Output the [X, Y] coordinate of the center of the cell containing the given text.  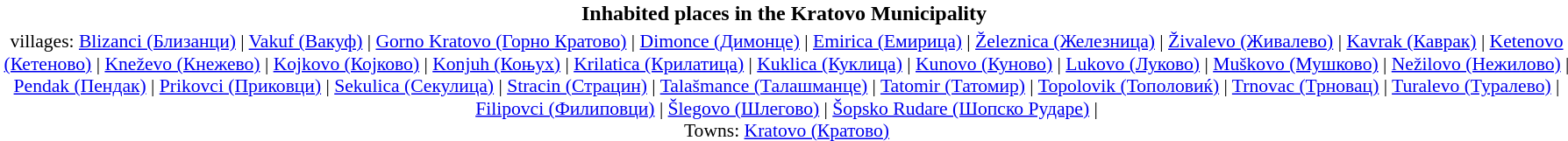
Inhabited places in the Kratovo Municipality [784, 13]
